Provide the [X, Y] coordinate of the cell's center where the given text is located.  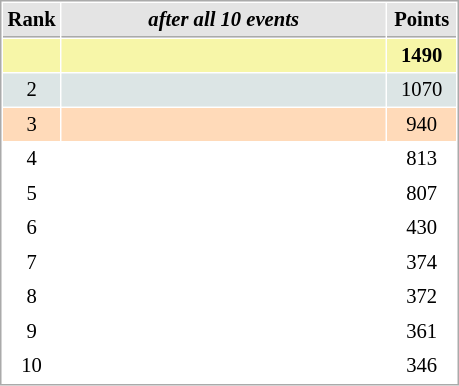
Points [422, 20]
1490 [422, 56]
940 [422, 124]
346 [422, 366]
361 [422, 332]
5 [32, 194]
374 [422, 262]
807 [422, 194]
4 [32, 158]
2 [32, 90]
6 [32, 228]
after all 10 events [224, 20]
8 [32, 296]
813 [422, 158]
10 [32, 366]
1070 [422, 90]
9 [32, 332]
7 [32, 262]
Rank [32, 20]
3 [32, 124]
372 [422, 296]
430 [422, 228]
